From the cell containing the given text, extract its center point as (x, y) coordinate. 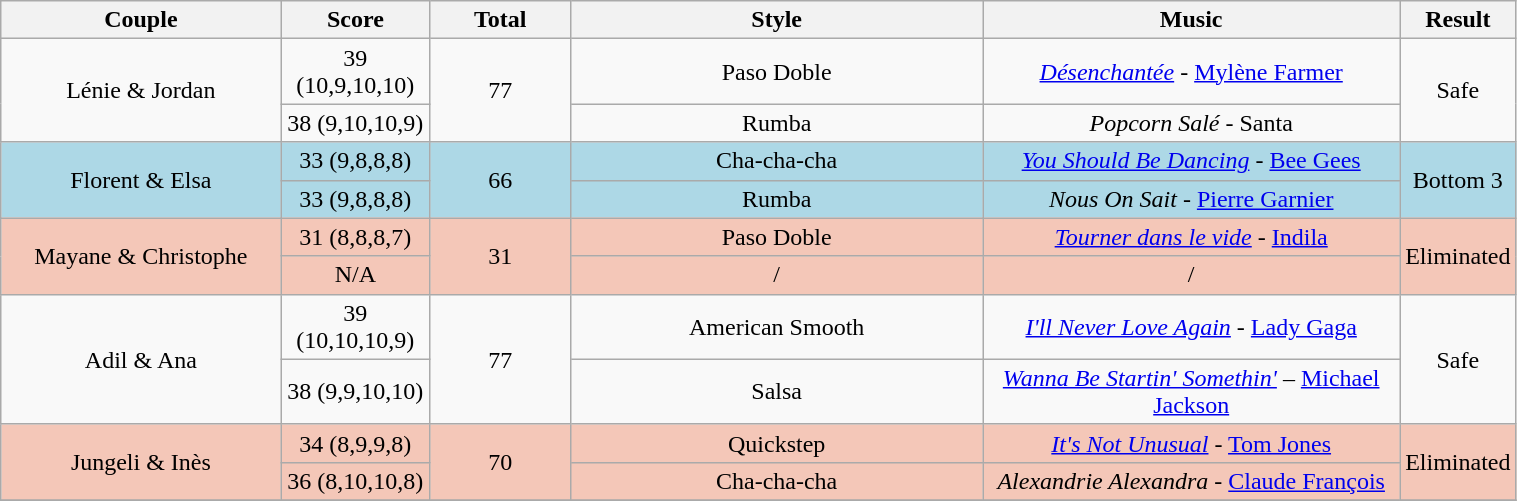
Lénie & Jordan (141, 90)
34 (8,9,9,8) (356, 443)
Mayane & Christophe (141, 256)
Couple (141, 20)
31 (8,8,8,7) (356, 237)
36 (8,10,10,8) (356, 481)
Nous On Sait - Pierre Garnier (1192, 199)
Wanna Be Startin' Somethin' – Michael Jackson (1192, 392)
American Smooth (777, 326)
Tourner dans le vide - Indila (1192, 237)
Score (356, 20)
You Should Be Dancing - Bee Gees (1192, 161)
Adil & Ana (141, 359)
I'll Never Love Again - Lady Gaga (1192, 326)
70 (500, 462)
Result (1458, 20)
Music (1192, 20)
38 (9,9,10,10) (356, 392)
Total (500, 20)
Bottom 3 (1458, 180)
Désenchantée - Mylène Farmer (1192, 72)
Jungeli & Inès (141, 462)
It's Not Unusual - Tom Jones (1192, 443)
Salsa (777, 392)
Quickstep (777, 443)
39 (10,10,10,9) (356, 326)
39 (10,9,10,10) (356, 72)
38 (9,10,10,9) (356, 123)
66 (500, 180)
Florent & Elsa (141, 180)
31 (500, 256)
Style (777, 20)
Popcorn Salé - Santa (1192, 123)
N/A (356, 275)
Alexandrie Alexandra - Claude François (1192, 481)
